Identify which cell holds the provided text, then report its (x, y) central coordinate. 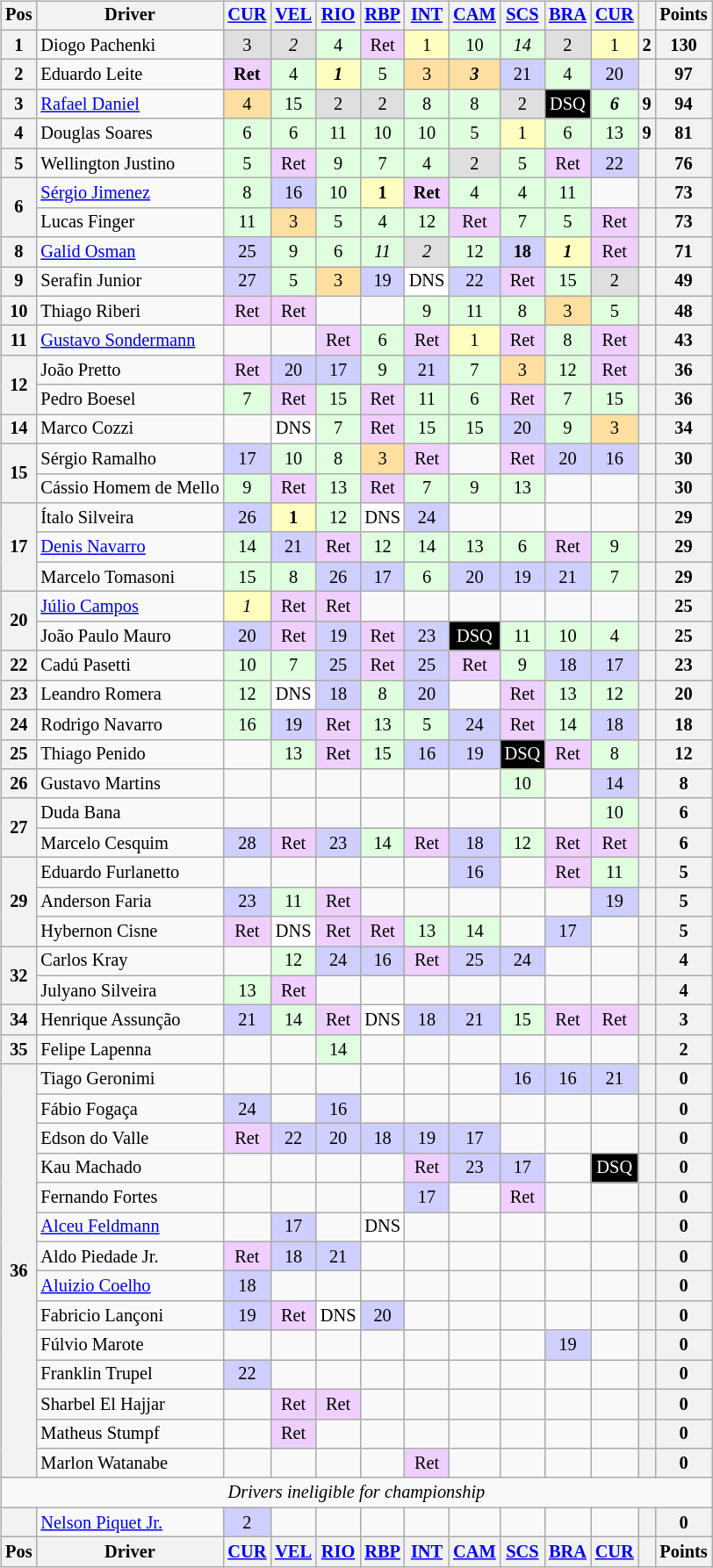
Galid Osman (130, 252)
Franklin Trupel (130, 1375)
Nelson Piquet Jr. (130, 1522)
43 (683, 341)
Aldo Piedade Jr. (130, 1256)
97 (683, 75)
Sharbel El Hajjar (130, 1404)
94 (683, 104)
Denis Navarro (130, 547)
Leandro Romera (130, 695)
Marlon Watanabe (130, 1464)
35 (18, 1050)
Sérgio Jimenez (130, 193)
Marcelo Cesquim (130, 843)
Tiago Geronimi (130, 1079)
Gustavo Martins (130, 784)
71 (683, 252)
Fernando Fortes (130, 1198)
Edson do Valle (130, 1139)
Júlio Campos (130, 607)
76 (683, 163)
Fúlvio Marote (130, 1345)
Julyano Silveira (130, 990)
Anderson Faria (130, 902)
Marcelo Tomasoni (130, 577)
Cássio Homem de Mello (130, 488)
Eduardo Furlanetto (130, 873)
Felipe Lapenna (130, 1050)
Gustavo Sondermann (130, 341)
Henrique Assunção (130, 1020)
Cadú Pasetti (130, 665)
Pedro Boesel (130, 399)
Matheus Stumpf (130, 1434)
Hybernon Cisne (130, 931)
Eduardo Leite (130, 75)
130 (683, 45)
Kau Machado (130, 1168)
Lucas Finger (130, 222)
Diogo Pachenki (130, 45)
João Pretto (130, 370)
Thiago Riberi (130, 311)
Drivers ineligible for championship (356, 1492)
Fabricio Lançoni (130, 1316)
Fábio Fogaça (130, 1109)
Carlos Kray (130, 961)
Aluizio Coelho (130, 1286)
Wellington Justino (130, 163)
Marco Cozzi (130, 429)
Serafin Junior (130, 282)
Rodrigo Navarro (130, 724)
48 (683, 311)
Thiago Penido (130, 754)
81 (683, 133)
Rafael Daniel (130, 104)
49 (683, 282)
32 (18, 976)
João Paulo Mauro (130, 636)
Douglas Soares (130, 133)
Alceu Feldmann (130, 1227)
Ítalo Silveira (130, 518)
28 (247, 843)
Sérgio Ramalho (130, 458)
Duda Bana (130, 813)
